Determine the (X, Y) coordinate at the center of the cell enclosing the given text.  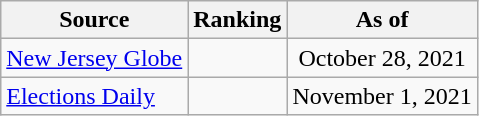
Elections Daily (94, 96)
New Jersey Globe (94, 58)
As of (382, 20)
Source (94, 20)
October 28, 2021 (382, 58)
Ranking (238, 20)
November 1, 2021 (382, 96)
